For the text-containing cell, return its midpoint in [X, Y] coordinate format. 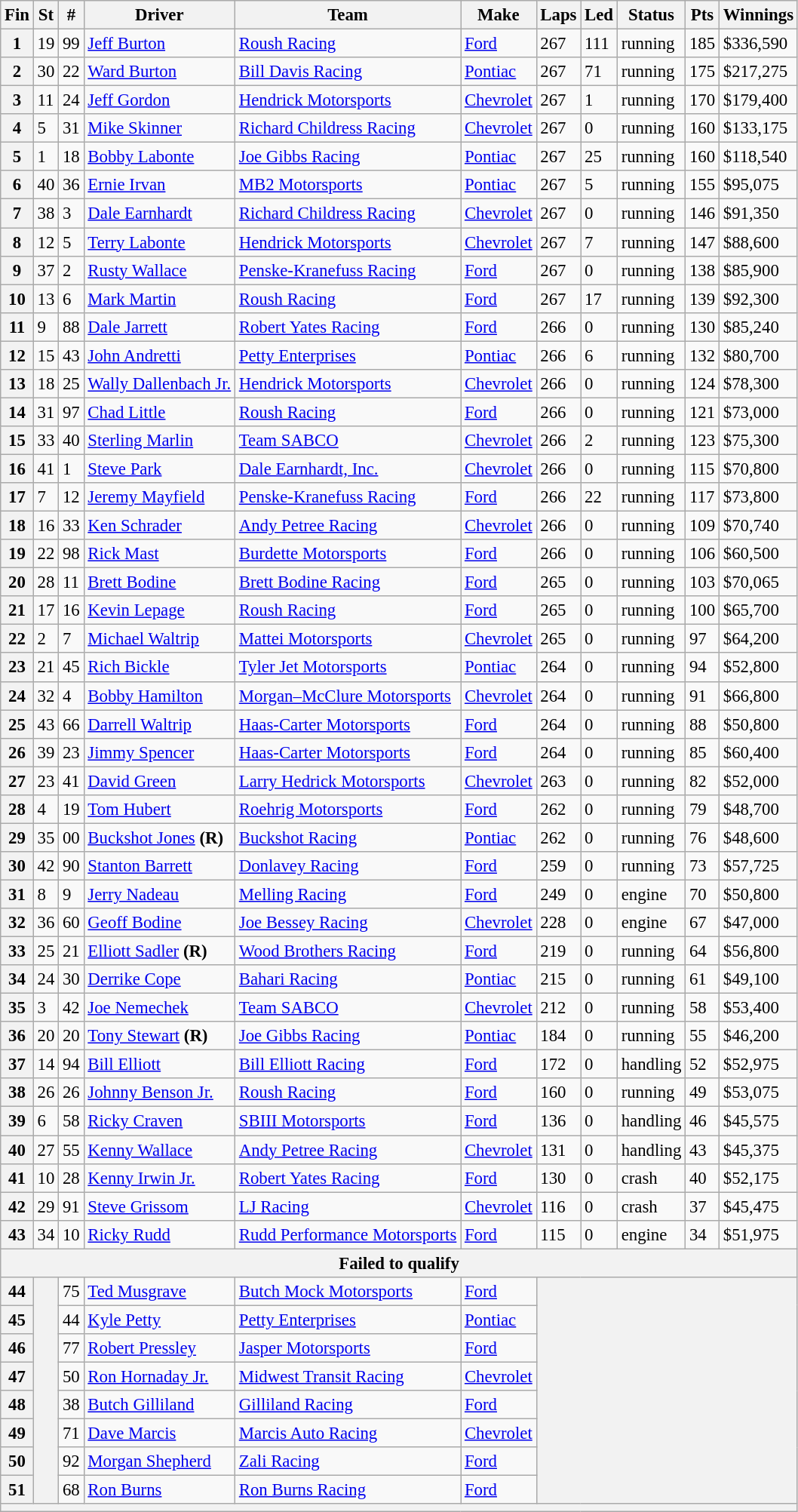
172 [558, 1065]
215 [558, 979]
Butch Mock Motorsports [347, 1292]
Butch Gilliland [159, 1405]
Make [499, 15]
MB2 Motorsports [347, 185]
Dale Earnhardt, Inc. [347, 469]
Mike Skinner [159, 128]
Burdette Motorsports [347, 554]
$80,700 [758, 355]
LJ Racing [347, 1206]
Rich Bickle [159, 668]
$45,375 [758, 1150]
Brett Bodine Racing [347, 582]
175 [703, 72]
Johnny Benson Jr. [159, 1093]
Mark Martin [159, 299]
Dale Earnhardt [159, 214]
St [45, 15]
$47,000 [758, 923]
212 [558, 1008]
Ron Burns [159, 1490]
Ward Burton [159, 72]
Laps [558, 15]
Winnings [758, 15]
$88,600 [758, 242]
136 [558, 1121]
Geoff Bodine [159, 923]
Wood Brothers Racing [347, 951]
Melling Racing [347, 894]
$133,175 [758, 128]
228 [558, 923]
Joe Bessey Racing [347, 923]
Status [651, 15]
Bobby Hamilton [159, 696]
Zali Racing [347, 1461]
66 [71, 724]
Brett Bodine [159, 582]
Kenny Irwin Jr. [159, 1178]
Tom Hubert [159, 810]
$52,000 [758, 781]
Ron Burns Racing [347, 1490]
219 [558, 951]
Midwest Transit Racing [347, 1376]
146 [703, 214]
Marcis Auto Racing [347, 1434]
147 [703, 242]
$48,700 [758, 810]
$65,700 [758, 610]
$56,800 [758, 951]
76 [703, 837]
Failed to qualify [400, 1263]
$45,575 [758, 1121]
121 [703, 412]
$53,075 [758, 1093]
92 [71, 1461]
Wally Dallenbach Jr. [159, 384]
90 [71, 866]
$91,350 [758, 214]
00 [71, 837]
Ken Schrader [159, 526]
Joe Nemechek [159, 1008]
106 [703, 554]
$73,800 [758, 497]
$46,200 [758, 1036]
$118,540 [758, 157]
138 [703, 270]
Michael Waltrip [159, 639]
$73,000 [758, 412]
48 [17, 1405]
Bobby Labonte [159, 157]
$60,500 [758, 554]
SBIII Motorsports [347, 1121]
67 [703, 923]
Chad Little [159, 412]
117 [703, 497]
263 [558, 781]
Jasper Motorsports [347, 1348]
Jeremy Mayfield [159, 497]
Kevin Lepage [159, 610]
75 [71, 1292]
$51,975 [758, 1234]
Ricky Rudd [159, 1234]
47 [17, 1376]
Sterling Marlin [159, 441]
$217,275 [758, 72]
Jeff Burton [159, 44]
185 [703, 44]
$52,975 [758, 1065]
$179,400 [758, 100]
103 [703, 582]
Driver [159, 15]
Derrike Cope [159, 979]
Buckshot Racing [347, 837]
$66,800 [758, 696]
98 [71, 554]
70 [703, 894]
Rick Mast [159, 554]
$45,475 [758, 1206]
Ron Hornaday Jr. [159, 1376]
Elliott Sadler (R) [159, 951]
Ted Musgrave [159, 1292]
Ricky Craven [159, 1121]
68 [71, 1490]
Dale Jarrett [159, 327]
$48,600 [758, 837]
249 [558, 894]
Gilliland Racing [347, 1405]
100 [703, 610]
Stanton Barrett [159, 866]
$336,590 [758, 44]
77 [71, 1348]
# [71, 15]
Ernie Irvan [159, 185]
155 [703, 185]
$85,900 [758, 270]
Steve Grissom [159, 1206]
$49,100 [758, 979]
$53,400 [758, 1008]
Tony Stewart (R) [159, 1036]
Fin [17, 15]
109 [703, 526]
Morgan–McClure Motorsports [347, 696]
John Andretti [159, 355]
Buckshot Jones (R) [159, 837]
139 [703, 299]
Rudd Performance Motorsports [347, 1234]
Rusty Wallace [159, 270]
170 [703, 100]
Kenny Wallace [159, 1150]
$64,200 [758, 639]
$78,300 [758, 384]
Mattei Motorsports [347, 639]
$92,300 [758, 299]
Bahari Racing [347, 979]
Led [599, 15]
184 [558, 1036]
Donlavey Racing [347, 866]
124 [703, 384]
Jimmy Spencer [159, 752]
111 [599, 44]
60 [71, 923]
Roehrig Motorsports [347, 810]
Darrell Waltrip [159, 724]
$52,175 [758, 1178]
131 [558, 1150]
$95,075 [758, 185]
259 [558, 866]
Jeff Gordon [159, 100]
116 [558, 1206]
Bill Elliott Racing [347, 1065]
Steve Park [159, 469]
61 [703, 979]
132 [703, 355]
51 [17, 1490]
Tyler Jet Motorsports [347, 668]
$70,800 [758, 469]
$70,740 [758, 526]
85 [703, 752]
Bill Elliott [159, 1065]
$75,300 [758, 441]
99 [71, 44]
$60,400 [758, 752]
Kyle Petty [159, 1320]
79 [703, 810]
Dave Marcis [159, 1434]
$57,725 [758, 866]
$70,065 [758, 582]
Robert Pressley [159, 1348]
Terry Labonte [159, 242]
Morgan Shepherd [159, 1461]
$52,800 [758, 668]
82 [703, 781]
123 [703, 441]
Team [347, 15]
Larry Hedrick Motorsports [347, 781]
Jerry Nadeau [159, 894]
$85,240 [758, 327]
Bill Davis Racing [347, 72]
73 [703, 866]
52 [703, 1065]
64 [703, 951]
Pts [703, 15]
David Green [159, 781]
